Detect which cell encompasses the target text, then output its (x, y) center coordinate. 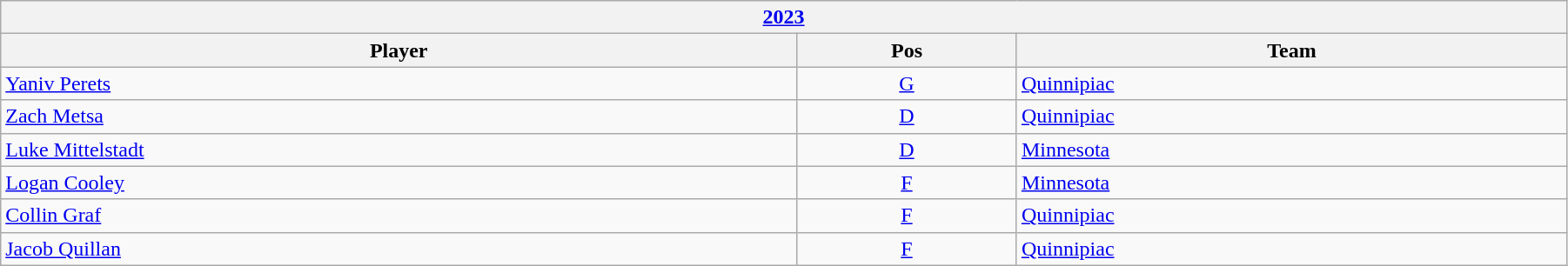
Zach Metsa (399, 116)
2023 (784, 17)
Player (399, 50)
Jacob Quillan (399, 249)
G (907, 83)
Luke Mittelstadt (399, 150)
Yaniv Perets (399, 83)
Pos (907, 50)
Collin Graf (399, 216)
Team (1291, 50)
Logan Cooley (399, 183)
